Capture the cell that displays the provided text and extract its (X, Y) central coordinate. 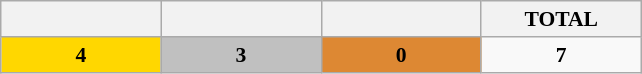
7 (561, 55)
TOTAL (561, 19)
3 (241, 55)
0 (401, 55)
4 (81, 55)
